For the text-containing cell, return its midpoint in [x, y] coordinate format. 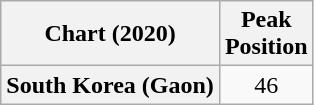
PeakPosition [266, 34]
46 [266, 85]
South Korea (Gaon) [110, 85]
Chart (2020) [110, 34]
